Find where the given text appears and provide that cell's center as [x, y] coordinate. 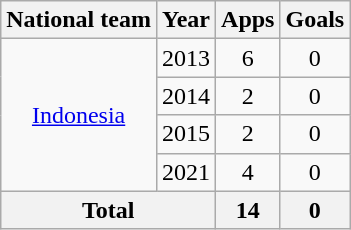
4 [248, 172]
6 [248, 58]
2013 [186, 58]
Year [186, 20]
2014 [186, 96]
2015 [186, 134]
2021 [186, 172]
Total [108, 210]
14 [248, 210]
Goals [315, 20]
Apps [248, 20]
National team [79, 20]
Indonesia [79, 115]
